Extract the (x, y) coordinate from the center of the cell holding the provided text.  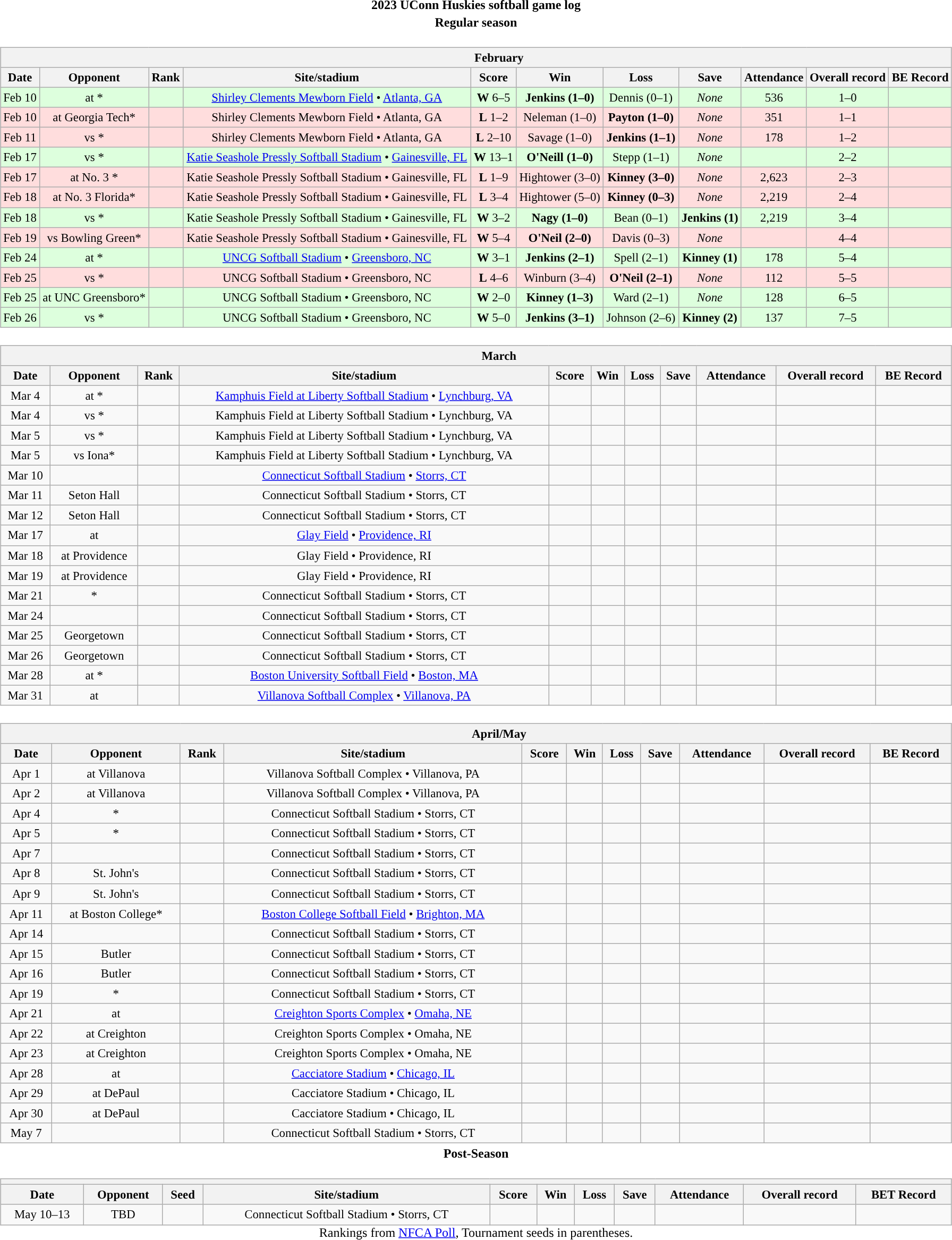
Apr 5 (27, 833)
at Georgia Tech* (94, 117)
Feb 26 (20, 317)
February (476, 57)
May 10–13 (42, 1214)
1–0 (848, 97)
Apr 2 (27, 794)
Apr 9 (27, 893)
L 4–6 (493, 277)
O'Neil (2–1) (641, 277)
137 (773, 317)
Mar 21 (25, 595)
Bean (0–1) (641, 217)
L 1–2 (493, 117)
Davis (0–3) (641, 238)
at No. 3 * (94, 178)
Apr 4 (27, 814)
Savage (1–0) (560, 138)
2,623 (773, 178)
Jenkins (2–1) (560, 257)
Mar 31 (25, 695)
Apr 15 (27, 954)
Kinney (1–3) (560, 297)
Seed (183, 1195)
Feb 24 (20, 257)
at Boston College* (116, 914)
Neleman (1–0) (560, 117)
Apr 19 (27, 993)
Hightower (5–0) (560, 197)
Jenkins (1–1) (641, 138)
Boston University Softball Field • Boston, MA (364, 676)
May 7 (27, 1133)
5–4 (848, 257)
Jenkins (3–1) (560, 317)
Feb 19 (20, 238)
Mar 24 (25, 615)
Boston College Softball Field • Brighton, MA (373, 914)
W 5–4 (493, 238)
Jenkins (1) (710, 217)
Mar 11 (25, 495)
Kinney (0–3) (641, 197)
W 13–1 (493, 157)
Kinney (1) (710, 257)
L 3–4 (493, 197)
Winburn (3–4) (560, 277)
112 (773, 277)
4–4 (848, 238)
Apr 23 (27, 1053)
Apr 14 (27, 933)
vs Bowling Green* (94, 238)
536 (773, 97)
2–2 (848, 157)
at UNC Greensboro* (94, 297)
Spell (2–1) (641, 257)
Apr 22 (27, 1033)
at No. 3 Florida* (94, 197)
Apr 8 (27, 873)
Feb 11 (20, 138)
Mar 17 (25, 535)
Jenkins (1–0) (560, 97)
Kinney (2) (710, 317)
Nagy (1–0) (560, 217)
W 3–2 (493, 217)
W 6–5 (493, 97)
Apr 21 (27, 1014)
Apr 28 (27, 1073)
April/May (476, 733)
Apr 11 (27, 914)
Johnson (2–6) (641, 317)
Hightower (3–0) (560, 178)
Apr 1 (27, 773)
Apr 7 (27, 854)
vs Iona* (95, 455)
Mar 12 (25, 516)
7–5 (848, 317)
3–4 (848, 217)
Ward (2–1) (641, 297)
W 3–1 (493, 257)
W 2–0 (493, 297)
TBD (123, 1214)
L 1–9 (493, 178)
Stepp (1–1) (641, 157)
2–3 (848, 178)
351 (773, 117)
1–1 (848, 117)
6–5 (848, 297)
Mar 26 (25, 655)
Payton (1–0) (641, 117)
March (476, 356)
Mar 25 (25, 635)
Mar 10 (25, 476)
5–5 (848, 277)
Apr 16 (27, 973)
128 (773, 297)
L 2–10 (493, 138)
Kinney (3–0) (641, 178)
1–2 (848, 138)
Apr 30 (27, 1114)
Mar 28 (25, 676)
O'Neill (1–0) (560, 157)
Mar 19 (25, 576)
2–4 (848, 197)
W 5–0 (493, 317)
O'Neil (2–0) (560, 238)
Mar 18 (25, 555)
Dennis (0–1) (641, 97)
BET Record (903, 1195)
Apr 29 (27, 1093)
